Detect which cell encompasses the target text, then output its [X, Y] center coordinate. 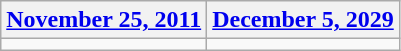
November 25, 2011 [104, 20]
December 5, 2029 [304, 20]
